Scan for the cell matching the given text and deliver its [X, Y] coordinate at center. 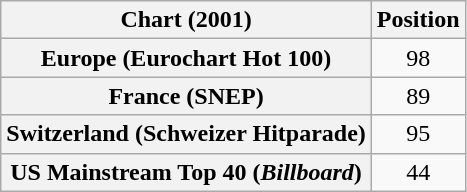
98 [418, 58]
95 [418, 134]
Position [418, 20]
Europe (Eurochart Hot 100) [186, 58]
US Mainstream Top 40 (Billboard) [186, 172]
Chart (2001) [186, 20]
Switzerland (Schweizer Hitparade) [186, 134]
France (SNEP) [186, 96]
44 [418, 172]
89 [418, 96]
